Locate the cell with the specified text and output its (x, y) center coordinate. 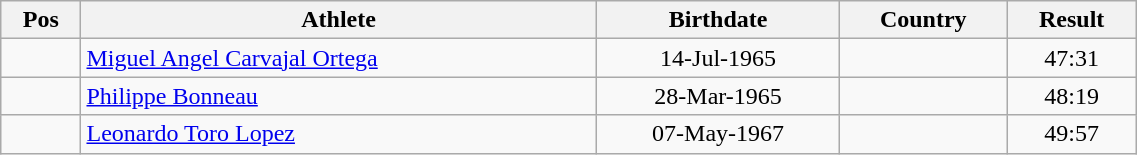
Pos (41, 20)
28-Mar-1965 (718, 96)
Athlete (338, 20)
47:31 (1072, 58)
Result (1072, 20)
48:19 (1072, 96)
Leonardo Toro Lopez (338, 134)
14-Jul-1965 (718, 58)
Birthdate (718, 20)
Miguel Angel Carvajal Ortega (338, 58)
Philippe Bonneau (338, 96)
Country (924, 20)
07-May-1967 (718, 134)
49:57 (1072, 134)
